For the text-containing cell, return its midpoint in (x, y) coordinate format. 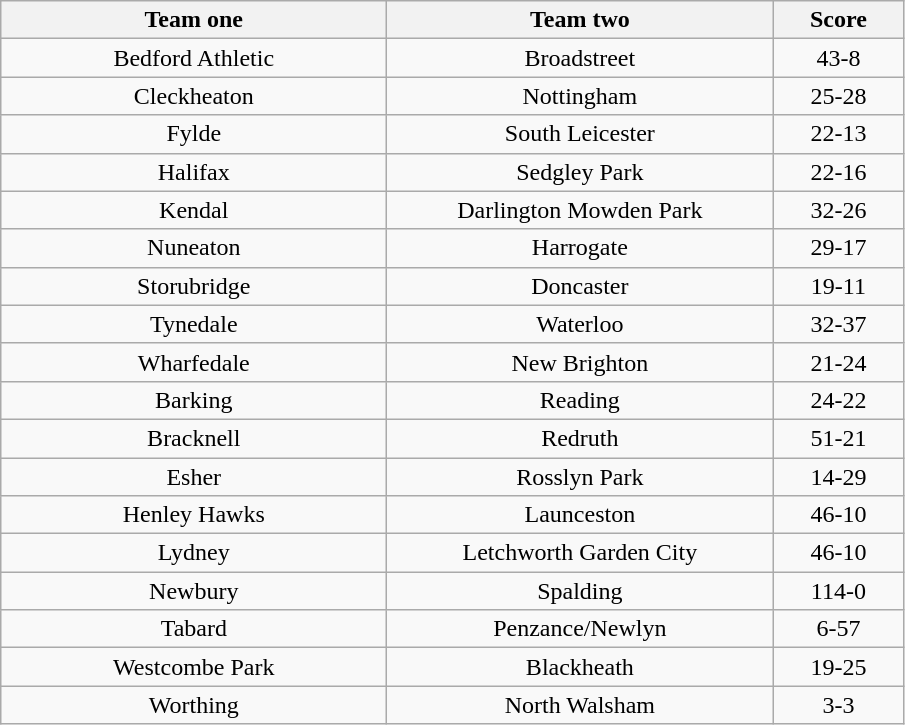
Halifax (194, 172)
New Brighton (580, 362)
32-26 (838, 210)
Nottingham (580, 96)
25-28 (838, 96)
21-24 (838, 362)
South Leicester (580, 134)
Tabard (194, 629)
Henley Hawks (194, 515)
Fylde (194, 134)
Worthing (194, 705)
Score (838, 20)
Bedford Athletic (194, 58)
22-13 (838, 134)
19-11 (838, 286)
Letchworth Garden City (580, 553)
6-57 (838, 629)
29-17 (838, 248)
Darlington Mowden Park (580, 210)
Newbury (194, 591)
51-21 (838, 438)
Launceston (580, 515)
Rosslyn Park (580, 477)
43-8 (838, 58)
Wharfedale (194, 362)
Team two (580, 20)
Kendal (194, 210)
Bracknell (194, 438)
Tynedale (194, 324)
24-22 (838, 400)
3-3 (838, 705)
22-16 (838, 172)
Barking (194, 400)
Reading (580, 400)
19-25 (838, 667)
Harrogate (580, 248)
Redruth (580, 438)
North Walsham (580, 705)
Esher (194, 477)
Storubridge (194, 286)
Cleckheaton (194, 96)
Westcombe Park (194, 667)
Sedgley Park (580, 172)
32-37 (838, 324)
14-29 (838, 477)
Blackheath (580, 667)
Team one (194, 20)
Spalding (580, 591)
Nuneaton (194, 248)
Penzance/Newlyn (580, 629)
114-0 (838, 591)
Waterloo (580, 324)
Lydney (194, 553)
Doncaster (580, 286)
Broadstreet (580, 58)
